Provide the (X, Y) coordinate of the cell's center where the given text is located.  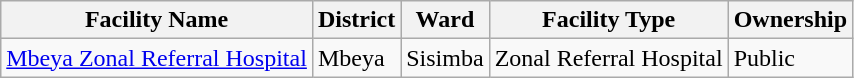
Ward (445, 20)
Facility Name (157, 20)
Mbeya Zonal Referral Hospital (157, 58)
Mbeya (356, 58)
District (356, 20)
Public (790, 58)
Zonal Referral Hospital (608, 58)
Sisimba (445, 58)
Facility Type (608, 20)
Ownership (790, 20)
